Return the [X, Y] coordinate for the center point of the cell that contains the specified text.  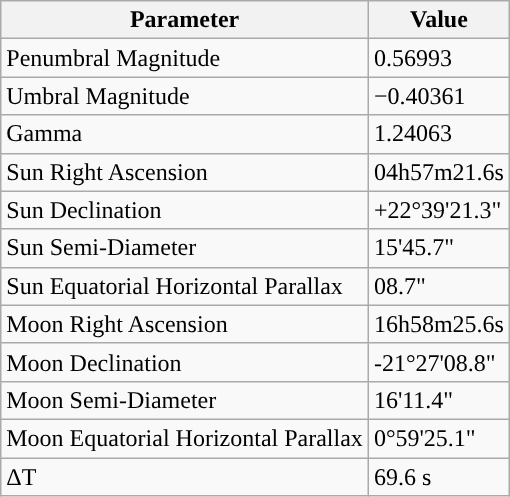
Penumbral Magnitude [185, 58]
Moon Equatorial Horizontal Parallax [185, 438]
04h57m21.6s [438, 172]
Value [438, 20]
Parameter [185, 20]
Sun Right Ascension [185, 172]
08.7" [438, 286]
Gamma [185, 134]
Sun Equatorial Horizontal Parallax [185, 286]
-21°27'08.8" [438, 362]
15'45.7" [438, 248]
Moon Declination [185, 362]
16'11.4" [438, 400]
1.24063 [438, 134]
69.6 s [438, 477]
0.56993 [438, 58]
ΔT [185, 477]
Sun Semi-Diameter [185, 248]
Umbral Magnitude [185, 96]
Moon Semi-Diameter [185, 400]
0°59'25.1" [438, 438]
+22°39'21.3" [438, 210]
−0.40361 [438, 96]
Moon Right Ascension [185, 324]
16h58m25.6s [438, 324]
Sun Declination [185, 210]
